Find where the given text appears and provide that cell's center as [X, Y] coordinate. 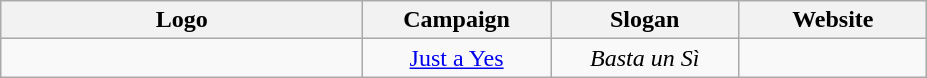
Logo [182, 20]
Just a Yes [457, 58]
Slogan [645, 20]
Campaign [457, 20]
Basta un Sì [645, 58]
Website [833, 20]
